Locate the cell with the specified text and output its (X, Y) center coordinate. 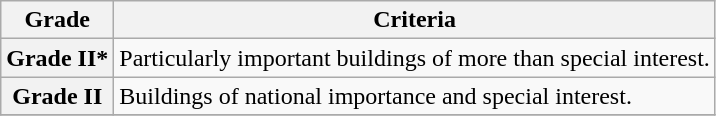
Buildings of national importance and special interest. (415, 96)
Grade (58, 20)
Particularly important buildings of more than special interest. (415, 58)
Criteria (415, 20)
Grade II* (58, 58)
Grade II (58, 96)
